Extract the [X, Y] coordinate from the center of the cell holding the provided text.  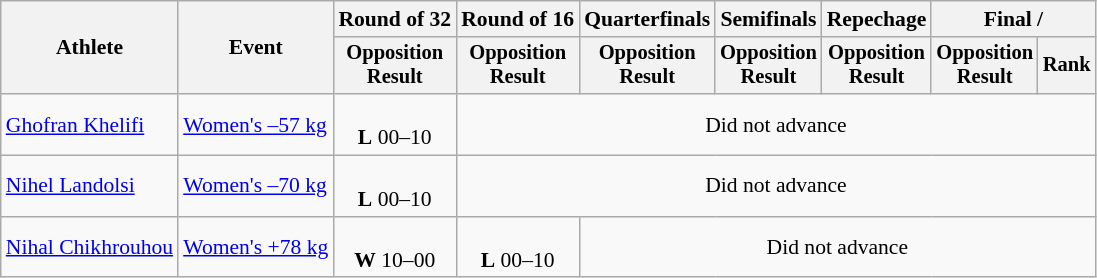
Nihal Chikhrouhou [90, 248]
Women's –70 kg [256, 186]
Quarterfinals [647, 19]
Round of 32 [394, 19]
Nihel Landolsi [90, 186]
Round of 16 [518, 19]
Ghofran Khelifi [90, 124]
Women's +78 kg [256, 248]
W 10–00 [394, 248]
Athlete [90, 48]
Final / [1013, 19]
Women's –57 kg [256, 124]
Semifinals [768, 19]
Rank [1067, 66]
Event [256, 48]
Repechage [877, 19]
